Locate the cell with the specified text and output its (X, Y) center coordinate. 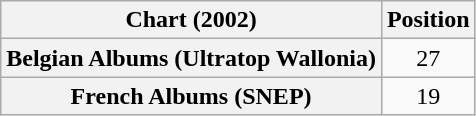
19 (428, 96)
French Albums (SNEP) (192, 96)
27 (428, 58)
Position (428, 20)
Chart (2002) (192, 20)
Belgian Albums (Ultratop Wallonia) (192, 58)
